Return the [x, y] coordinate for the center point of the cell that contains the specified text.  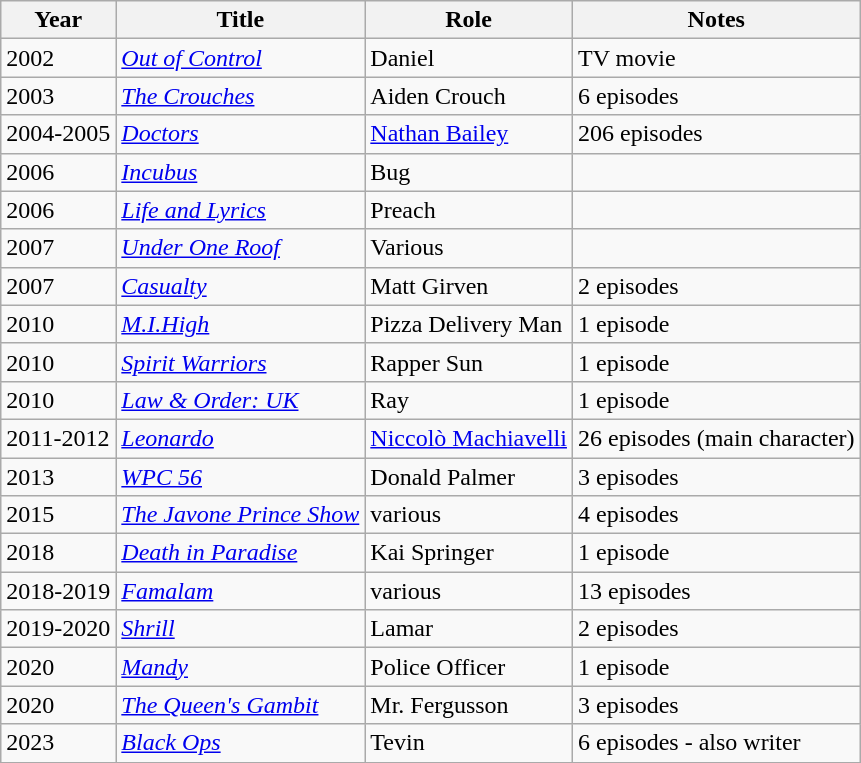
Doctors [240, 134]
13 episodes [716, 591]
Notes [716, 20]
The Queen's Gambit [240, 705]
Spirit Warriors [240, 362]
26 episodes (main character) [716, 438]
2019-2020 [58, 629]
4 episodes [716, 515]
Ray [469, 400]
6 episodes [716, 96]
Aiden Crouch [469, 96]
Incubus [240, 172]
Daniel [469, 58]
Mr. Fergusson [469, 705]
Niccolò Machiavelli [469, 438]
2018-2019 [58, 591]
Under One Roof [240, 248]
Kai Springer [469, 553]
Year [58, 20]
Out of Control [240, 58]
Black Ops [240, 743]
Matt Girven [469, 286]
2018 [58, 553]
Role [469, 20]
TV movie [716, 58]
The Javone Prince Show [240, 515]
Life and Lyrics [240, 210]
Mandy [240, 667]
Leonardo [240, 438]
Nathan Bailey [469, 134]
Shrill [240, 629]
Various [469, 248]
2011-2012 [58, 438]
2003 [58, 96]
Law & Order: UK [240, 400]
6 episodes - also writer [716, 743]
Death in Paradise [240, 553]
Police Officer [469, 667]
Preach [469, 210]
M.I.High [240, 324]
2002 [58, 58]
Title [240, 20]
Lamar [469, 629]
2015 [58, 515]
WPC 56 [240, 477]
2023 [58, 743]
Casualty [240, 286]
Famalam [240, 591]
2004-2005 [58, 134]
The Crouches [240, 96]
Bug [469, 172]
2013 [58, 477]
Tevin [469, 743]
Donald Palmer [469, 477]
Rapper Sun [469, 362]
Pizza Delivery Man [469, 324]
206 episodes [716, 134]
